For the text-containing cell, return its midpoint in [X, Y] coordinate format. 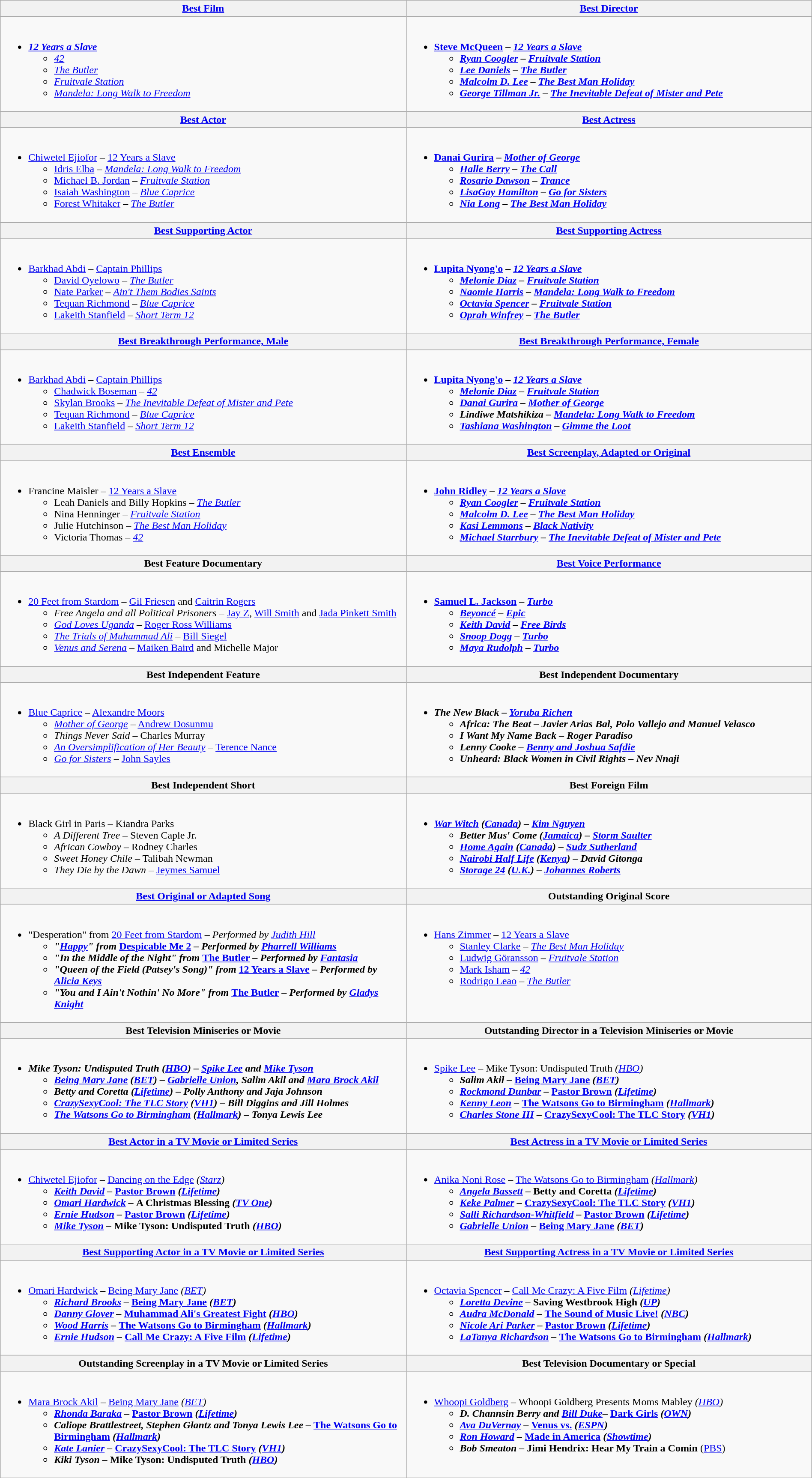
Best Independent Documentary [609, 675]
Best Supporting Actress [609, 230]
Best Independent Feature [203, 675]
Best Voice Performance [609, 563]
Best Film [203, 9]
Best Foreign Film [609, 785]
Best Actor [203, 119]
Best Original or Adapted Song [203, 896]
Samuel L. Jackson – TurboBeyoncé – EpicKeith David – Free BirdsSnoop Dogg – TurboMaya Rudolph – Turbo [609, 618]
Best Actress [609, 119]
Outstanding Original Score [609, 896]
Best Feature Documentary [203, 563]
Best Actor in a TV Movie or Limited Series [203, 1141]
Best Screenplay, Adapted or Original [609, 452]
Best Independent Short [203, 785]
Best Actress in a TV Movie or Limited Series [609, 1141]
Best Breakthrough Performance, Male [203, 341]
Best Supporting Actress in a TV Movie or Limited Series [609, 1252]
Best Ensemble [203, 452]
Hans Zimmer – 12 Years a SlaveStanley Clarke – The Best Man HolidayLudwig Göransson – Fruitvale StationMark Isham – 42Rodrigo Leao – The Butler [609, 964]
Danai Gurira – Mother of GeorgeHalle Berry – The CallRosario Dawson – TranceLisaGay Hamilton – Go for SistersNia Long – The Best Man Holiday [609, 175]
Best Television Miniseries or Movie [203, 1030]
Best Breakthrough Performance, Female [609, 341]
Outstanding Director in a Television Miniseries or Movie [609, 1030]
12 Years a Slave42The ButlerFruitvale StationMandela: Long Walk to Freedom [203, 64]
Best Director [609, 9]
Best Supporting Actor in a TV Movie or Limited Series [203, 1252]
Best Television Documentary or Special [609, 1363]
Outstanding Screenplay in a TV Movie or Limited Series [203, 1363]
Best Supporting Actor [203, 230]
